Return (x, y) of the center of cell containing provided text 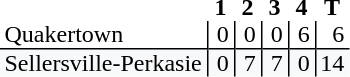
14 (332, 63)
Quakertown (104, 35)
Sellersville-Perkasie (104, 63)
